Return the (x, y) coordinate for the center point of the cell that contains the specified text.  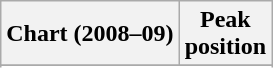
Peakposition (225, 34)
Chart (2008–09) (90, 34)
